From the cell containing the given text, extract its center point as (x, y) coordinate. 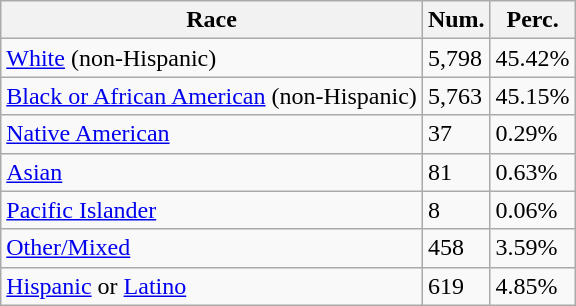
0.63% (532, 172)
5,798 (456, 58)
4.85% (532, 286)
White (non-Hispanic) (212, 58)
Hispanic or Latino (212, 286)
Black or African American (non-Hispanic) (212, 96)
81 (456, 172)
45.15% (532, 96)
0.06% (532, 210)
5,763 (456, 96)
45.42% (532, 58)
0.29% (532, 134)
Race (212, 20)
619 (456, 286)
8 (456, 210)
3.59% (532, 248)
Asian (212, 172)
Num. (456, 20)
Perc. (532, 20)
Native American (212, 134)
37 (456, 134)
Other/Mixed (212, 248)
Pacific Islander (212, 210)
458 (456, 248)
